Identify which cell holds the provided text, then report its (x, y) central coordinate. 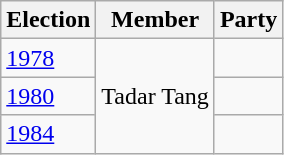
1978 (48, 58)
Member (156, 20)
Party (248, 20)
Election (48, 20)
1984 (48, 134)
Tadar Tang (156, 96)
1980 (48, 96)
